Find where the given text appears and provide that cell's center as [x, y] coordinate. 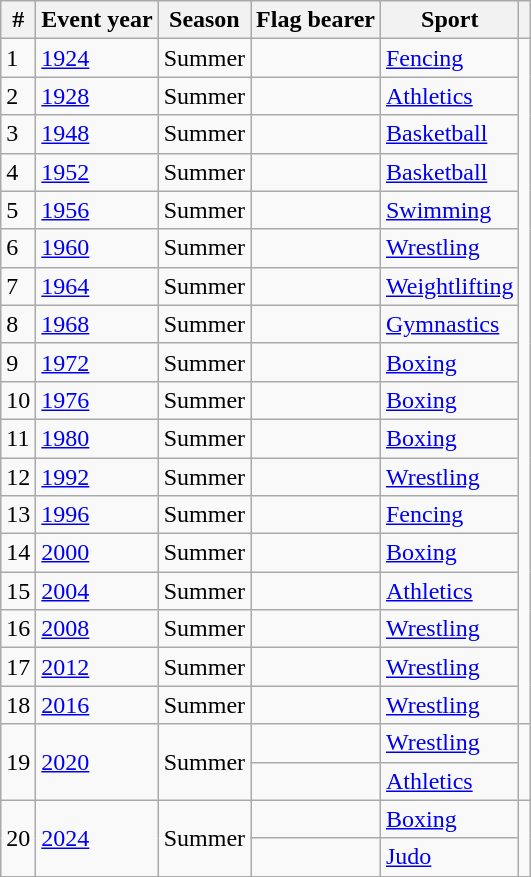
1924 [97, 58]
Weightlifting [449, 286]
2012 [97, 667]
15 [18, 591]
Season [204, 20]
9 [18, 362]
19 [18, 762]
12 [18, 477]
1968 [97, 324]
20 [18, 838]
14 [18, 553]
10 [18, 400]
2016 [97, 705]
1960 [97, 248]
2004 [97, 591]
Swimming [449, 210]
Event year [97, 20]
17 [18, 667]
16 [18, 629]
2008 [97, 629]
1956 [97, 210]
5 [18, 210]
8 [18, 324]
1952 [97, 172]
2000 [97, 553]
11 [18, 438]
1964 [97, 286]
Sport [449, 20]
1 [18, 58]
Flag bearer [316, 20]
6 [18, 248]
1948 [97, 134]
1980 [97, 438]
3 [18, 134]
Judo [449, 857]
1976 [97, 400]
1996 [97, 515]
1992 [97, 477]
13 [18, 515]
1928 [97, 96]
2024 [97, 838]
Gymnastics [449, 324]
1972 [97, 362]
# [18, 20]
18 [18, 705]
4 [18, 172]
2020 [97, 762]
2 [18, 96]
7 [18, 286]
